Locate the cell with the specified text and output its (x, y) center coordinate. 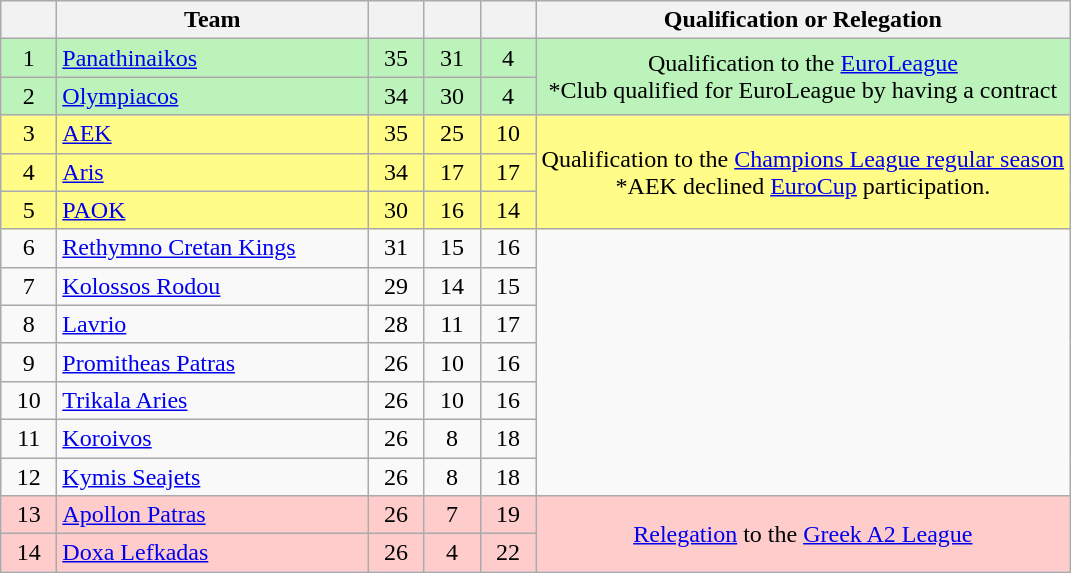
2 (29, 96)
3 (29, 134)
Trikala Aries (212, 400)
Qualification to the EuroLeague*Club qualified for EuroLeague by having a contract (803, 77)
22 (508, 553)
Rethymno Cretan Kings (212, 248)
Lavrio (212, 324)
Olympiacos (212, 96)
13 (29, 515)
25 (452, 134)
Team (212, 20)
28 (396, 324)
Kolossos Rodou (212, 286)
Promitheas Patras (212, 362)
6 (29, 248)
Relegation to the Greek A2 League (803, 534)
AEK (212, 134)
Doxa Lefkadas (212, 553)
Qualification to the Champions League regular season*AEK declined EuroCup participation. (803, 172)
12 (29, 477)
Koroivos (212, 438)
1 (29, 58)
Panathinaikos (212, 58)
Kymis Seajets (212, 477)
9 (29, 362)
5 (29, 210)
Qualification or Relegation (803, 20)
Aris (212, 172)
19 (508, 515)
Apollon Patras (212, 515)
PAOK (212, 210)
29 (396, 286)
